Output the [x, y] coordinate of the center of the cell containing the given text.  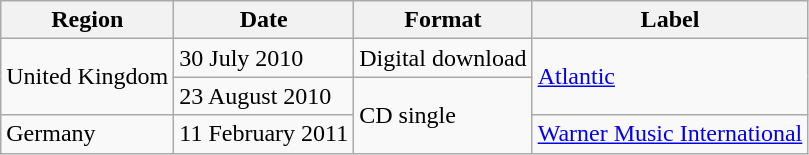
United Kingdom [88, 77]
Region [88, 20]
CD single [443, 115]
Digital download [443, 58]
Date [264, 20]
23 August 2010 [264, 96]
Germany [88, 134]
Warner Music International [670, 134]
Atlantic [670, 77]
Label [670, 20]
Format [443, 20]
11 February 2011 [264, 134]
30 July 2010 [264, 58]
